Pinpoint the cell where the given text exists, returning its (X, Y) midpoint coordinate. 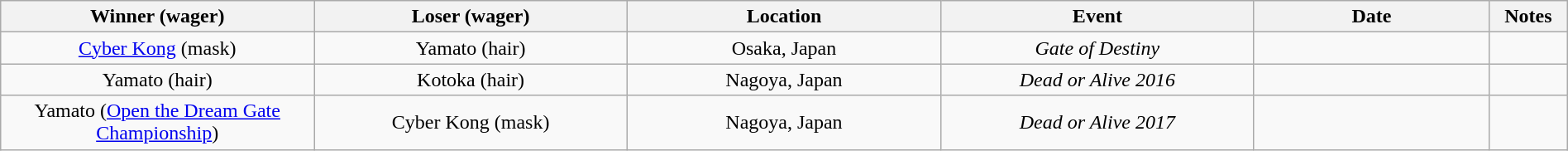
Dead or Alive 2016 (1097, 80)
Location (784, 17)
Gate of Destiny (1097, 48)
Loser (wager) (471, 17)
Date (1371, 17)
Dead or Alive 2017 (1097, 123)
Notes (1528, 17)
Kotoka (hair) (471, 80)
Osaka, Japan (784, 48)
Event (1097, 17)
Yamato (Open the Dream Gate Championship) (157, 123)
Winner (wager) (157, 17)
